From the cell containing the given text, extract its center point as [X, Y] coordinate. 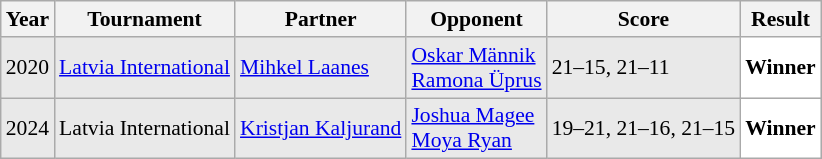
Opponent [476, 19]
Oskar Männik Ramona Üprus [476, 68]
21–15, 21–11 [644, 68]
19–21, 21–16, 21–15 [644, 128]
Score [644, 19]
2020 [28, 68]
Partner [320, 19]
2024 [28, 128]
Kristjan Kaljurand [320, 128]
Mihkel Laanes [320, 68]
Year [28, 19]
Tournament [144, 19]
Result [780, 19]
Joshua Magee Moya Ryan [476, 128]
